Locate the cell with the specified text and output its (x, y) center coordinate. 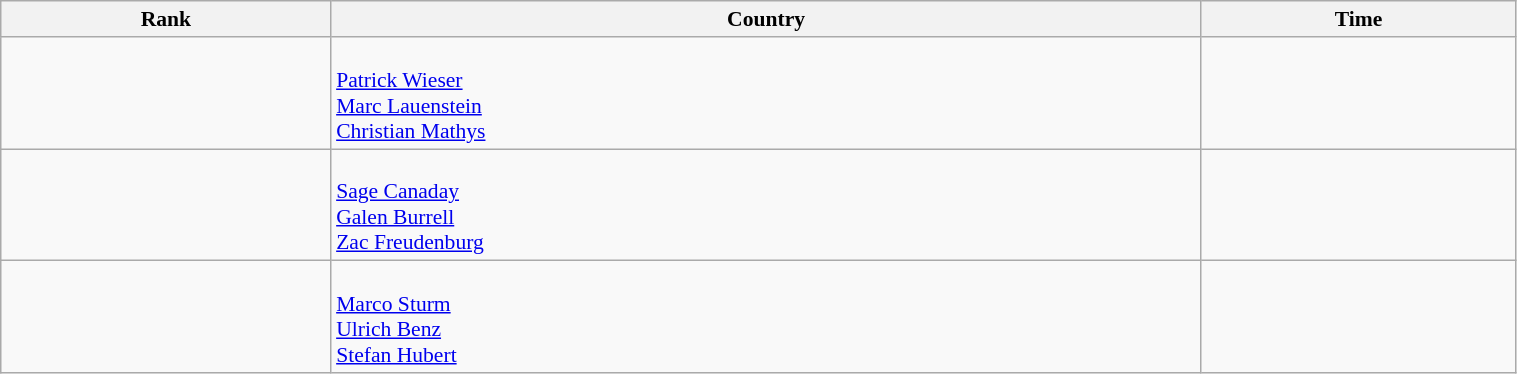
Country (766, 19)
Time (1358, 19)
Patrick WieserMarc LauensteinChristian Mathys (766, 93)
Marco SturmUlrich BenzStefan Hubert (766, 317)
Rank (166, 19)
Sage CanadayGalen BurrellZac Freudenburg (766, 205)
